Locate the cell with the specified text and output its (X, Y) center coordinate. 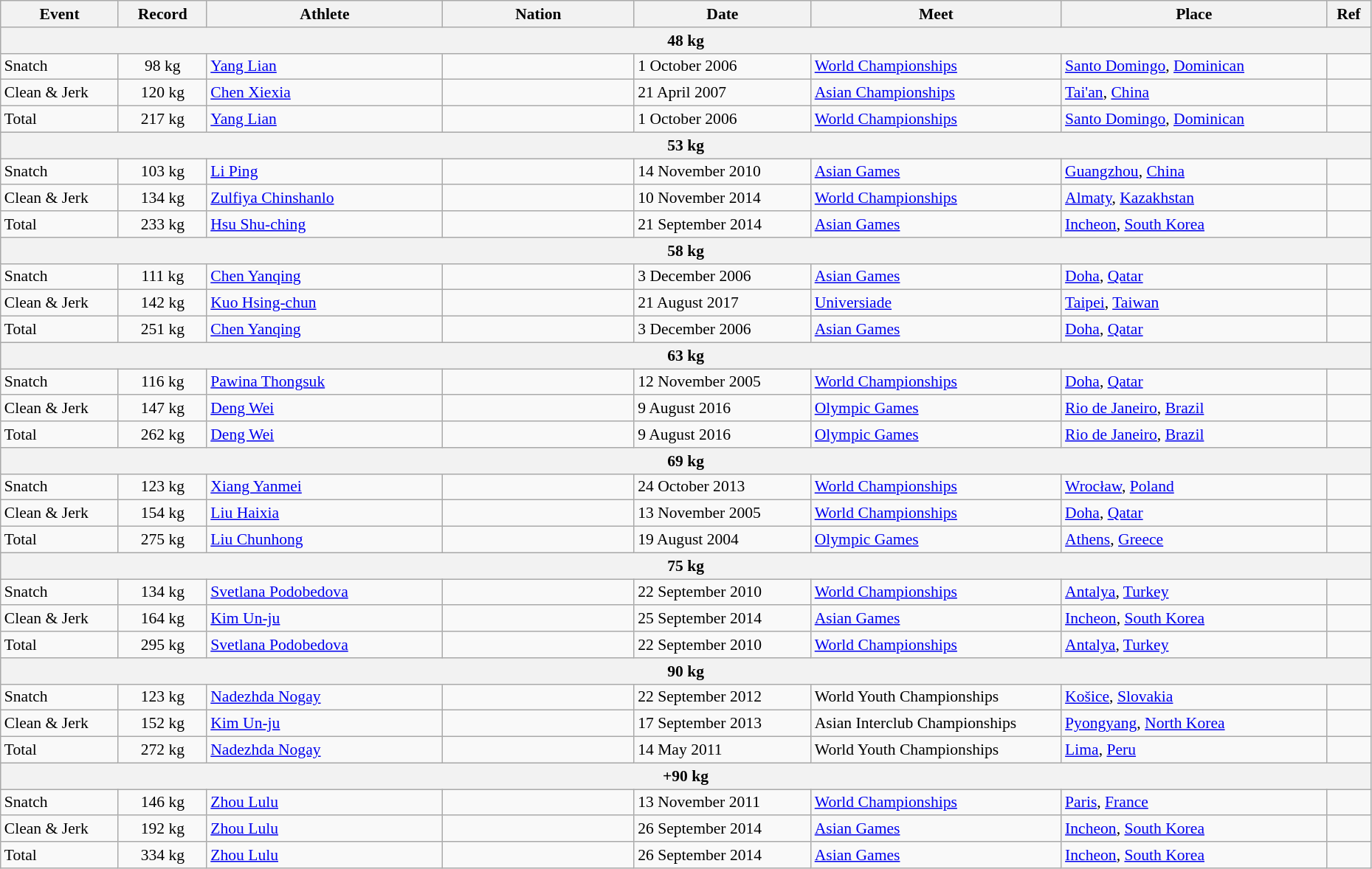
Universiade (936, 303)
Liu Haixia (325, 513)
Taipei, Taiwan (1194, 303)
Lima, Peru (1194, 750)
48 kg (686, 41)
Xiang Yanmei (325, 487)
142 kg (162, 303)
Ref (1348, 14)
147 kg (162, 409)
164 kg (162, 619)
Athens, Greece (1194, 540)
Li Ping (325, 172)
262 kg (162, 434)
58 kg (686, 251)
Hsu Shu-ching (325, 224)
22 September 2012 (723, 697)
Tai'an, China (1194, 93)
Chen Xiexia (325, 93)
Asian Interclub Championships (936, 724)
63 kg (686, 356)
295 kg (162, 645)
14 November 2010 (723, 172)
25 September 2014 (723, 619)
Record (162, 14)
+90 kg (686, 776)
120 kg (162, 93)
Place (1194, 14)
13 November 2005 (723, 513)
69 kg (686, 461)
Nation (539, 14)
Almaty, Kazakhstan (1194, 198)
90 kg (686, 671)
Liu Chunhong (325, 540)
116 kg (162, 382)
Date (723, 14)
Pawina Thongsuk (325, 382)
12 November 2005 (723, 382)
Asian Championships (936, 93)
Wrocław, Poland (1194, 487)
275 kg (162, 540)
146 kg (162, 803)
233 kg (162, 224)
Event (60, 14)
75 kg (686, 566)
13 November 2011 (723, 803)
21 August 2017 (723, 303)
Kuo Hsing-chun (325, 303)
Athlete (325, 14)
21 April 2007 (723, 93)
53 kg (686, 145)
Zulfiya Chinshanlo (325, 198)
111 kg (162, 277)
17 September 2013 (723, 724)
103 kg (162, 172)
251 kg (162, 330)
152 kg (162, 724)
24 October 2013 (723, 487)
217 kg (162, 120)
Meet (936, 14)
Pyongyang, North Korea (1194, 724)
14 May 2011 (723, 750)
10 November 2014 (723, 198)
334 kg (162, 855)
Guangzhou, China (1194, 172)
Košice, Slovakia (1194, 697)
Paris, France (1194, 803)
98 kg (162, 66)
192 kg (162, 829)
21 September 2014 (723, 224)
154 kg (162, 513)
272 kg (162, 750)
19 August 2004 (723, 540)
